Locate the cell with the specified text and output its (x, y) center coordinate. 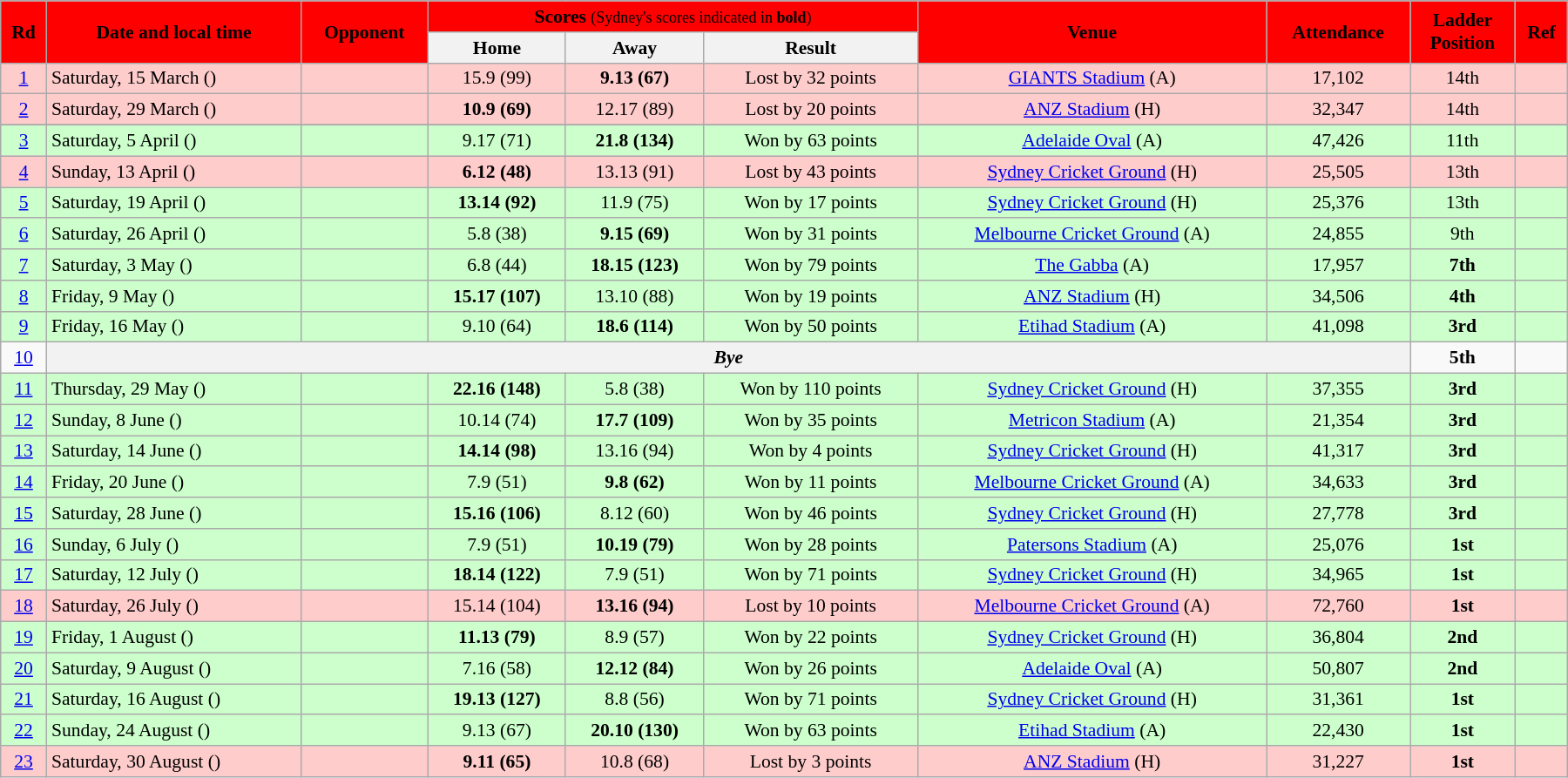
10.8 (68) (634, 761)
Lost by 20 points (811, 110)
Saturday, 26 July () (174, 606)
Patersons Stadium (A) (1092, 545)
9.15 (69) (634, 234)
4 (24, 172)
31,227 (1338, 761)
21,354 (1338, 420)
9.8 (62) (634, 483)
16 (24, 545)
Home (497, 48)
41,317 (1338, 451)
7.16 (58) (497, 668)
27,778 (1338, 513)
13.10 (88) (634, 296)
8.9 (57) (634, 638)
Opponent (364, 31)
10.19 (79) (634, 545)
50,807 (1338, 668)
17.7 (109) (634, 420)
47,426 (1338, 141)
LadderPosition (1463, 31)
12.17 (89) (634, 110)
Rd (24, 31)
17,102 (1338, 78)
23 (24, 761)
11 (24, 389)
Saturday, 26 April () (174, 234)
17,957 (1338, 265)
2 (24, 110)
22.16 (148) (497, 389)
Lost by 10 points (811, 606)
12.12 (84) (634, 668)
15.9 (99) (497, 78)
Venue (1092, 31)
Won by 46 points (811, 513)
15.14 (104) (497, 606)
15 (24, 513)
5th (1463, 358)
14.14 (98) (497, 451)
7th (1463, 265)
Won by 110 points (811, 389)
20.10 (130) (634, 731)
20 (24, 668)
22,430 (1338, 731)
Saturday, 12 July () (174, 575)
34,965 (1338, 575)
Thursday, 29 May () (174, 389)
41,098 (1338, 327)
Friday, 20 June () (174, 483)
Bye (728, 358)
6.12 (48) (497, 172)
19.13 (127) (497, 700)
11.13 (79) (497, 638)
Friday, 16 May () (174, 327)
8.12 (60) (634, 513)
Sunday, 8 June () (174, 420)
22 (24, 731)
9th (1463, 234)
18.15 (123) (634, 265)
8.8 (56) (634, 700)
6 (24, 234)
Sunday, 24 August () (174, 731)
Saturday, 19 April () (174, 203)
72,760 (1338, 606)
Won by 22 points (811, 638)
11th (1463, 141)
15.16 (106) (497, 513)
9.17 (71) (497, 141)
21.8 (134) (634, 141)
Saturday, 9 August () (174, 668)
Won by 17 points (811, 203)
6.8 (44) (497, 265)
Saturday, 14 June () (174, 451)
9.11 (65) (497, 761)
Saturday, 16 August () (174, 700)
10 (24, 358)
31,361 (1338, 700)
Date and local time (174, 31)
18.14 (122) (497, 575)
Won by 26 points (811, 668)
Attendance (1338, 31)
Won by 50 points (811, 327)
1 (24, 78)
Won by 28 points (811, 545)
Sunday, 6 July () (174, 545)
36,804 (1338, 638)
18 (24, 606)
Won by 31 points (811, 234)
25,376 (1338, 203)
Saturday, 30 August () (174, 761)
Sunday, 13 April () (174, 172)
25,505 (1338, 172)
Won by 19 points (811, 296)
10.14 (74) (497, 420)
Won by 11 points (811, 483)
14 (24, 483)
Lost by 32 points (811, 78)
13.13 (91) (634, 172)
8 (24, 296)
7 (24, 265)
3 (24, 141)
17 (24, 575)
GIANTS Stadium (A) (1092, 78)
34,506 (1338, 296)
5 (24, 203)
18.6 (114) (634, 327)
Ref (1542, 31)
Friday, 9 May () (174, 296)
Away (634, 48)
Saturday, 29 March () (174, 110)
Saturday, 15 March () (174, 78)
24,855 (1338, 234)
4th (1463, 296)
13 (24, 451)
Lost by 43 points (811, 172)
Friday, 1 August () (174, 638)
Won by 79 points (811, 265)
Won by 35 points (811, 420)
15.17 (107) (497, 296)
Lost by 3 points (811, 761)
13.14 (92) (497, 203)
Saturday, 5 April () (174, 141)
34,633 (1338, 483)
37,355 (1338, 389)
25,076 (1338, 545)
9 (24, 327)
21 (24, 700)
10.9 (69) (497, 110)
Saturday, 28 June () (174, 513)
Metricon Stadium (A) (1092, 420)
The Gabba (A) (1092, 265)
Saturday, 3 May () (174, 265)
12 (24, 420)
Scores (Sydney's scores indicated in bold) (672, 17)
Result (811, 48)
11.9 (75) (634, 203)
19 (24, 638)
Won by 4 points (811, 451)
32,347 (1338, 110)
9.10 (64) (497, 327)
